Locate the cell with the specified text and output its (x, y) center coordinate. 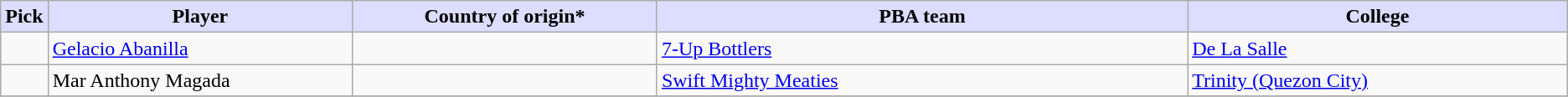
Mar Anthony Magada (200, 80)
Swift Mighty Meaties (921, 80)
Gelacio Abanilla (200, 48)
College (1378, 17)
Player (200, 17)
De La Salle (1378, 48)
Trinity (Quezon City) (1378, 80)
7-Up Bottlers (921, 48)
Pick (24, 17)
PBA team (921, 17)
Country of origin* (505, 17)
